Return (x, y) of the center of cell containing provided text 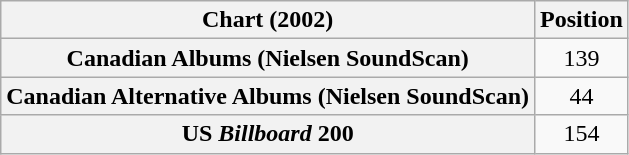
US Billboard 200 (268, 134)
44 (582, 96)
154 (582, 134)
Canadian Albums (Nielsen SoundScan) (268, 58)
Canadian Alternative Albums (Nielsen SoundScan) (268, 96)
139 (582, 58)
Chart (2002) (268, 20)
Position (582, 20)
